From the cell containing the given text, extract its center point as [x, y] coordinate. 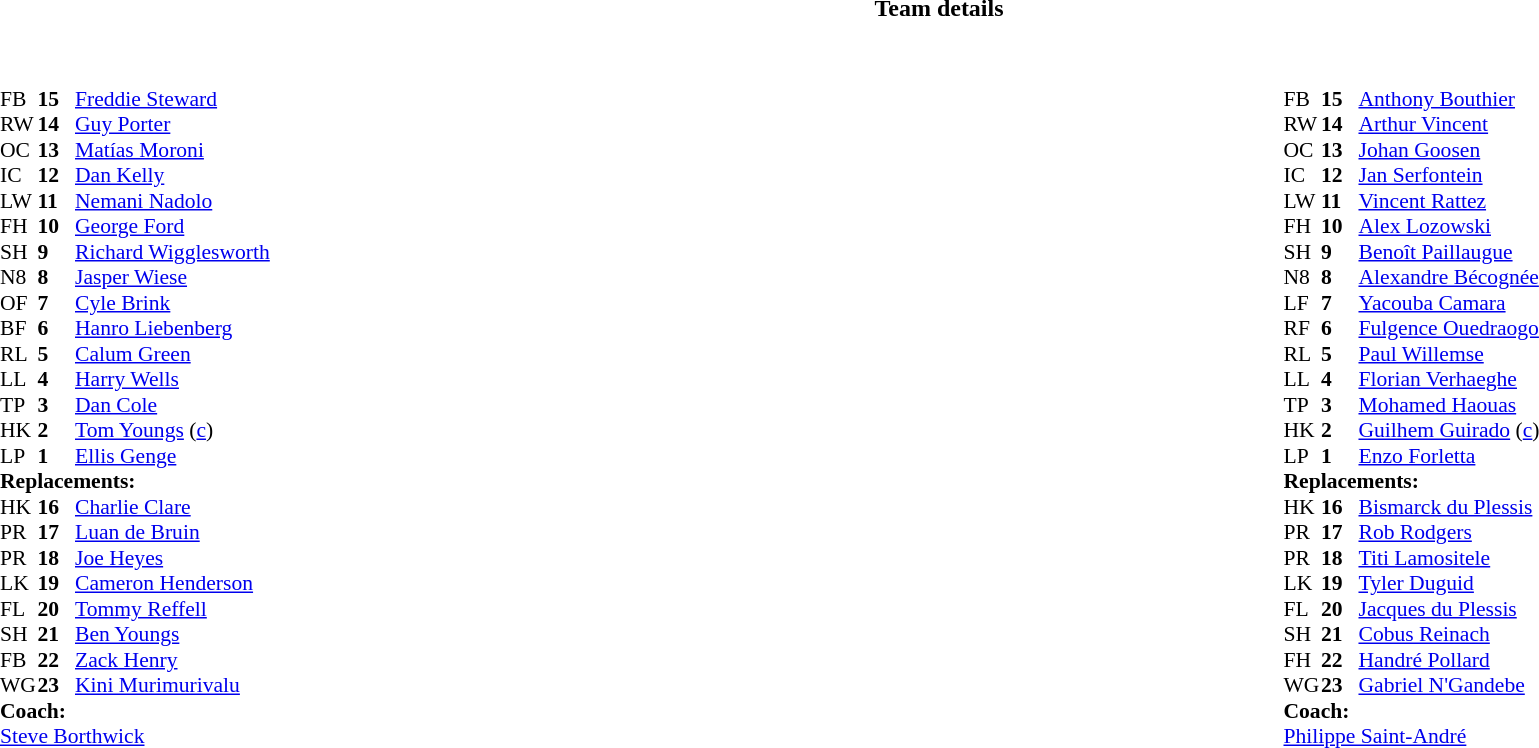
Yacouba Camara [1448, 303]
Alex Lozowski [1448, 227]
LF [1302, 303]
Ben Youngs [172, 635]
Florian Verhaeghe [1448, 379]
Tom Youngs (c) [172, 431]
Handré Pollard [1448, 660]
Guilhem Guirado (c) [1448, 431]
Guy Porter [172, 125]
Arthur Vincent [1448, 125]
Richard Wigglesworth [172, 252]
Gabriel N'Gandebe [1448, 685]
Titi Lamositele [1448, 558]
Cameron Henderson [172, 583]
Dan Kelly [172, 175]
Paul Willemse [1448, 354]
Rob Rodgers [1448, 533]
Benoît Paillaugue [1448, 252]
Zack Henry [172, 660]
Fulgence Ouedraogo [1448, 329]
Matías Moroni [172, 150]
Ellis Genge [172, 456]
Cobus Reinach [1448, 635]
BF [19, 329]
Freddie Steward [172, 99]
Enzo Forletta [1448, 456]
George Ford [172, 227]
Jasper Wiese [172, 277]
Kini Murimurivalu [172, 685]
Hanro Liebenberg [172, 329]
Tommy Reffell [172, 609]
Anthony Bouthier [1448, 99]
Vincent Rattez [1448, 201]
Cyle Brink [172, 303]
Harry Wells [172, 379]
Luan de Bruin [172, 533]
RF [1302, 329]
Charlie Clare [172, 507]
Joe Heyes [172, 558]
Nemani Nadolo [172, 201]
Tyler Duguid [1448, 583]
Alexandre Bécognée [1448, 277]
Jan Serfontein [1448, 175]
Johan Goosen [1448, 150]
Dan Cole [172, 405]
OF [19, 303]
Jacques du Plessis [1448, 609]
Bismarck du Plessis [1448, 507]
Calum Green [172, 354]
Mohamed Haouas [1448, 405]
